Extract the [X, Y] coordinate from the center of the cell holding the provided text.  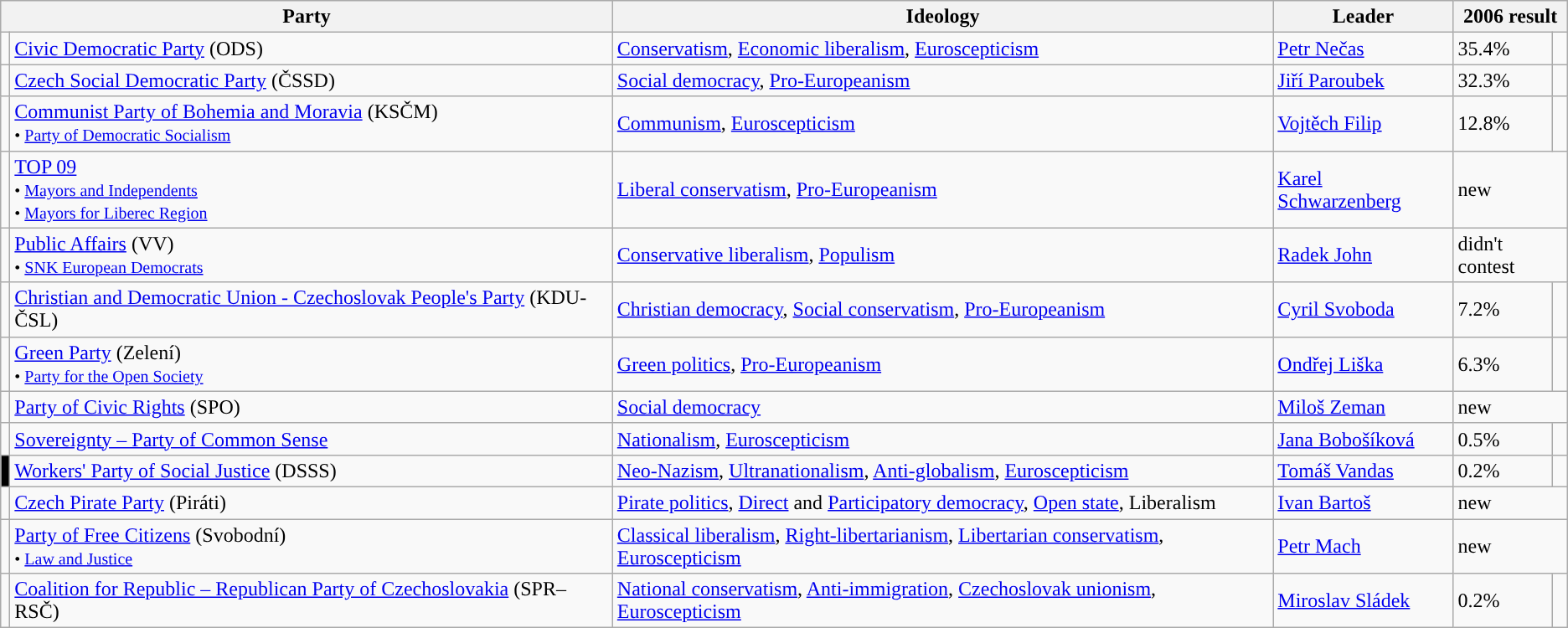
Petr Mach [1364, 546]
12.8% [1503, 124]
Miroslav Sládek [1364, 601]
Leader [1364, 17]
didn't contest [1510, 255]
Liberal conservatism, Pro-Europeanism [943, 189]
Communism, Euroscepticism [943, 124]
Jana Bobošíková [1364, 439]
Karel Schwarzenberg [1364, 189]
Petr Nečas [1364, 49]
Miloš Zeman [1364, 407]
7.2% [1503, 310]
Public Affairs (VV)• SNK European Democrats [312, 255]
Sovereignty – Party of Common Sense [312, 439]
Party of Free Citizens (Svobodní)• Law and Justice [312, 546]
35.4% [1503, 49]
Tomáš Vandas [1364, 471]
Radek John [1364, 255]
Czech Social Democratic Party (ČSSD) [312, 80]
6.3% [1503, 363]
Coalition for Republic – Republican Party of Czechoslovakia (SPR–RSČ) [312, 601]
Ondřej Liška [1364, 363]
Green politics, Pro-Europeanism [943, 363]
National conservatism, Anti-immigration, Czechoslovak unionism, Euroscepticism [943, 601]
32.3% [1503, 80]
Classical liberalism, Right-libertarianism, Libertarian conservatism, Euroscepticism [943, 546]
Green Party (Zelení)• Party for the Open Society [312, 363]
Communist Party of Bohemia and Moravia (KSČM)• Party of Democratic Socialism [312, 124]
Pirate politics, Direct and Participatory democracy, Open state, Liberalism [943, 502]
Social democracy [943, 407]
Neo-Nazism, Ultranationalism, Anti-globalism, Euroscepticism [943, 471]
Ivan Bartoš [1364, 502]
Cyril Svoboda [1364, 310]
Conservatism, Economic liberalism, Euroscepticism [943, 49]
Civic Democratic Party (ODS) [312, 49]
Nationalism, Euroscepticism [943, 439]
Party of Civic Rights (SPO) [312, 407]
Christian and Democratic Union - Czechoslovak People's Party (KDU-ČSL) [312, 310]
Social democracy, Pro-Europeanism [943, 80]
Christian democracy, Social conservatism, Pro-Europeanism [943, 310]
Vojtěch Filip [1364, 124]
Czech Pirate Party (Piráti) [312, 502]
0.5% [1503, 439]
Jiří Paroubek [1364, 80]
Conservative liberalism, Populism [943, 255]
Party [307, 17]
Workers' Party of Social Justice (DSSS) [312, 471]
2006 result [1510, 17]
Ideology [943, 17]
TOP 09• Mayors and Independents• Mayors for Liberec Region [312, 189]
